Extract the (X, Y) coordinate from the center of the cell holding the provided text.  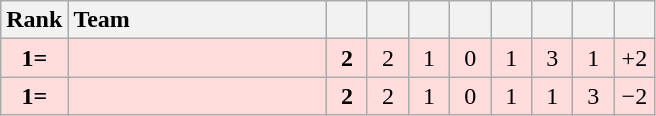
Rank (34, 20)
Team (198, 20)
+2 (634, 58)
−2 (634, 96)
